Find where the given text appears and provide that cell's center as (X, Y) coordinate. 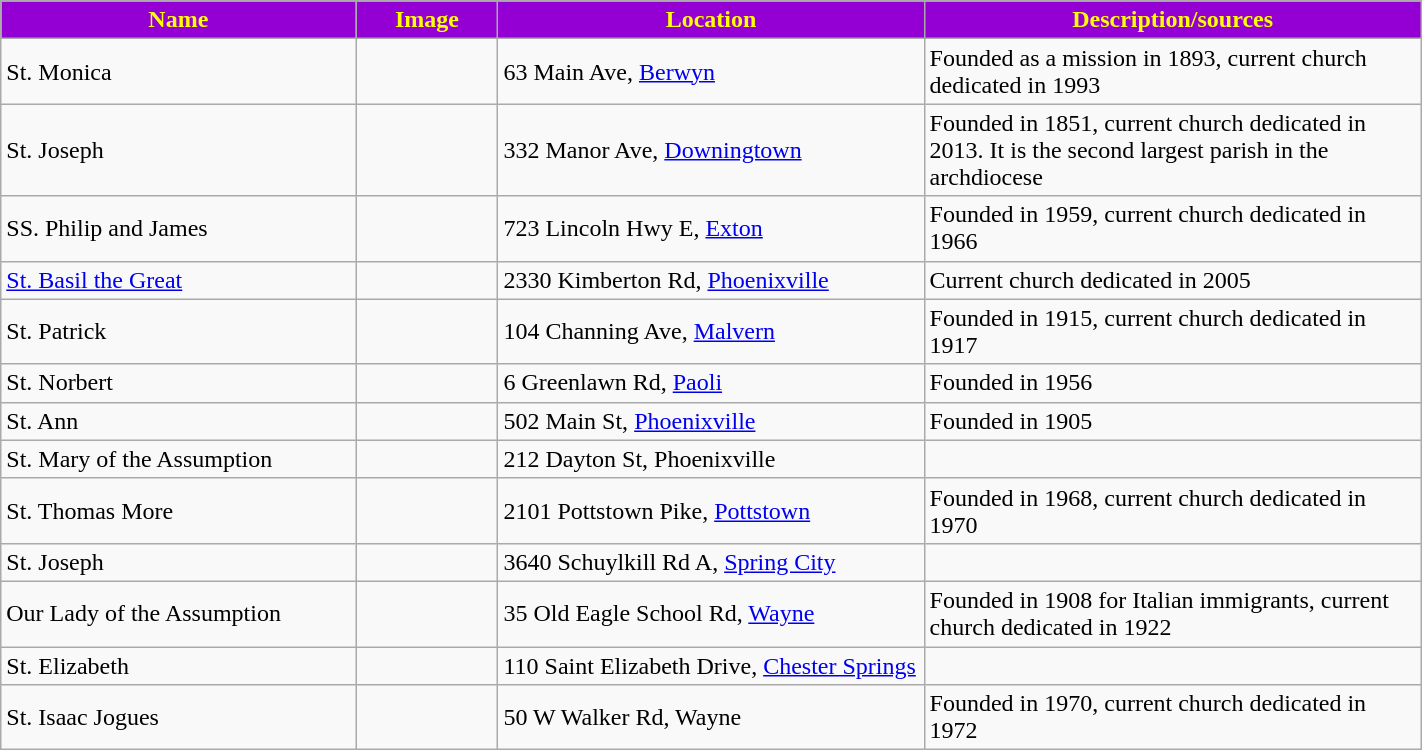
6 Greenlawn Rd, Paoli (711, 383)
212 Dayton St, Phoenixville (711, 459)
Name (178, 20)
Founded in 1908 for Italian immigrants, current church dedicated in 1922 (1172, 614)
St. Elizabeth (178, 665)
Founded in 1851, current church dedicated in 2013. It is the second largest parish in the archdiocese (1172, 150)
104 Channing Ave, Malvern (711, 332)
SS. Philip and James (178, 228)
St. Patrick (178, 332)
Our Lady of the Assumption (178, 614)
St. Norbert (178, 383)
Founded in 1915, current church dedicated in 1917 (1172, 332)
Current church dedicated in 2005 (1172, 280)
35 Old Eagle School Rd, Wayne (711, 614)
502 Main St, Phoenixville (711, 421)
Founded in 1968, current church dedicated in 1970 (1172, 510)
Founded in 1956 (1172, 383)
Founded in 1970, current church dedicated in 1972 (1172, 718)
332 Manor Ave, Downingtown (711, 150)
St. Ann (178, 421)
63 Main Ave, Berwyn (711, 72)
50 W Walker Rd, Wayne (711, 718)
St. Mary of the Assumption (178, 459)
St. Basil the Great (178, 280)
3640 Schuylkill Rd A, Spring City (711, 562)
723 Lincoln Hwy E, Exton (711, 228)
Founded in 1959, current church dedicated in 1966 (1172, 228)
110 Saint Elizabeth Drive, Chester Springs (711, 665)
Founded as a mission in 1893, current church dedicated in 1993 (1172, 72)
St. Isaac Jogues (178, 718)
Founded in 1905 (1172, 421)
Image (427, 20)
Location (711, 20)
2101 Pottstown Pike, Pottstown (711, 510)
Description/sources (1172, 20)
St. Monica (178, 72)
2330 Kimberton Rd, Phoenixville (711, 280)
St. Thomas More (178, 510)
